Output the (x, y) coordinate of the center of the cell containing the given text.  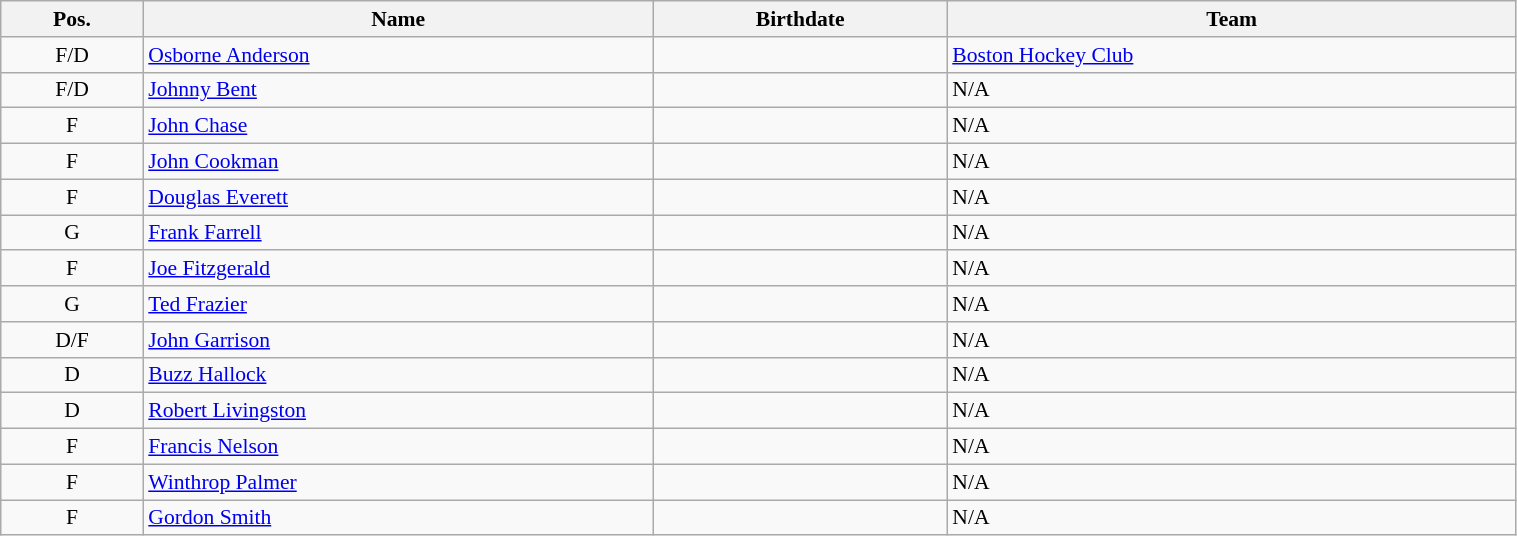
Joe Fitzgerald (398, 269)
Douglas Everett (398, 197)
Johnny Bent (398, 90)
Gordon Smith (398, 518)
Team (1232, 19)
Pos. (72, 19)
Boston Hockey Club (1232, 55)
Francis Nelson (398, 447)
John Chase (398, 126)
Winthrop Palmer (398, 482)
Ted Frazier (398, 304)
Birthdate (800, 19)
John Cookman (398, 162)
Osborne Anderson (398, 55)
Robert Livingston (398, 411)
Frank Farrell (398, 233)
D/F (72, 340)
Name (398, 19)
Buzz Hallock (398, 375)
John Garrison (398, 340)
